Extract the [X, Y] coordinate from the center of the cell holding the provided text.  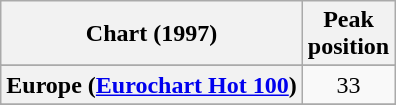
Europe (Eurochart Hot 100) [152, 85]
Peakposition [348, 34]
33 [348, 85]
Chart (1997) [152, 34]
